Pinpoint the cell where the given text exists, returning its [X, Y] midpoint coordinate. 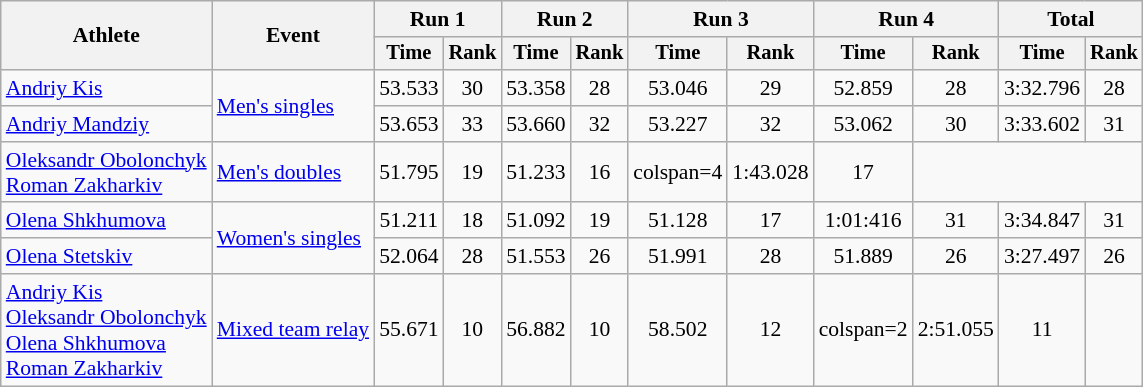
16 [600, 172]
3:32.796 [1042, 88]
Andriy Mandziy [106, 124]
53.227 [678, 124]
52.859 [864, 88]
Men's singles [293, 106]
Event [293, 36]
53.653 [408, 124]
52.064 [408, 256]
56.882 [536, 330]
51.092 [536, 221]
colspan=4 [678, 172]
3:27.497 [1042, 256]
colspan=2 [864, 330]
51.991 [678, 256]
2:51.055 [956, 330]
1:01:416 [864, 221]
Women's singles [293, 238]
33 [473, 124]
Oleksandr ObolonchykRoman Zakharkiv [106, 172]
3:34.847 [1042, 221]
58.502 [678, 330]
18 [473, 221]
51.128 [678, 221]
3:33.602 [1042, 124]
1:43.028 [770, 172]
55.671 [408, 330]
53.358 [536, 88]
51.211 [408, 221]
51.233 [536, 172]
Andriy KisOleksandr ObolonchykOlena ShkhumovaRoman Zakharkiv [106, 330]
53.046 [678, 88]
Men's doubles [293, 172]
Run 4 [906, 19]
Andriy Kis [106, 88]
29 [770, 88]
51.795 [408, 172]
Run 1 [438, 19]
Olena Shkhumova [106, 221]
11 [1042, 330]
12 [770, 330]
53.660 [536, 124]
51.889 [864, 256]
Olena Stetskiv [106, 256]
Mixed team relay [293, 330]
53.062 [864, 124]
Athlete [106, 36]
Run 2 [564, 19]
Total [1071, 19]
Run 3 [720, 19]
53.533 [408, 88]
51.553 [536, 256]
